Output the (x, y) coordinate of the center of the cell containing the given text.  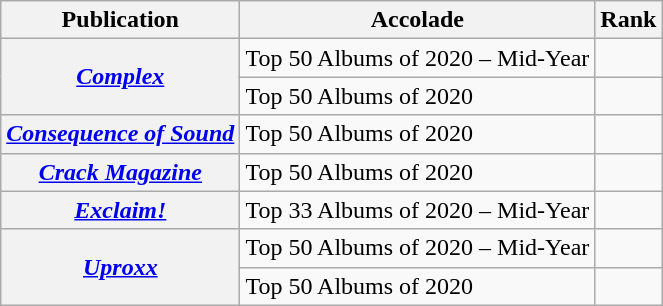
Top 33 Albums of 2020 – Mid-Year (418, 210)
Consequence of Sound (120, 134)
Accolade (418, 20)
Crack Magazine (120, 172)
Complex (120, 77)
Exclaim! (120, 210)
Publication (120, 20)
Uproxx (120, 267)
Rank (628, 20)
